Output the [x, y] coordinate of the center of the cell containing the given text.  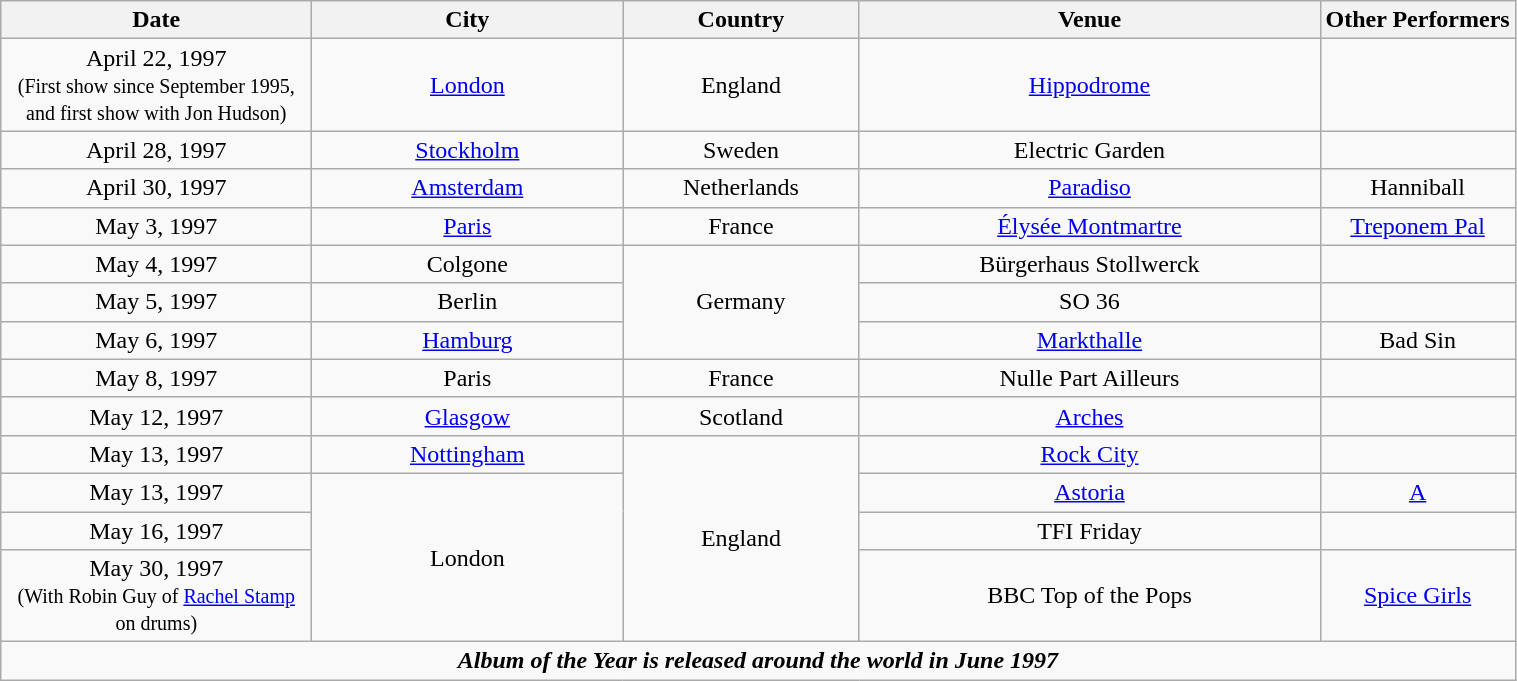
Nottingham [468, 454]
April 30, 1997 [156, 188]
Hippodrome [1090, 85]
Hanniball [1418, 188]
Colgone [468, 264]
May 8, 1997 [156, 378]
May 12, 1997 [156, 416]
Arches [1090, 416]
Treponem Pal [1418, 226]
Astoria [1090, 492]
Spice Girls [1418, 596]
Country [741, 20]
Paradiso [1090, 188]
Hamburg [468, 340]
Date [156, 20]
May 6, 1997 [156, 340]
Stockholm [468, 150]
BBC Top of the Pops [1090, 596]
Bürgerhaus Stollwerck [1090, 264]
May 30, 1997(With Robin Guy of Rachel Stamp on drums) [156, 596]
Germany [741, 302]
Glasgow [468, 416]
A [1418, 492]
TFI Friday [1090, 531]
Nulle Part Ailleurs [1090, 378]
Amsterdam [468, 188]
Netherlands [741, 188]
Rock City [1090, 454]
Élysée Montmartre [1090, 226]
April 22, 1997(First show since September 1995, and first show with Jon Hudson) [156, 85]
Bad Sin [1418, 340]
City [468, 20]
Other Performers [1418, 20]
April 28, 1997 [156, 150]
Album of the Year is released around the world in June 1997 [758, 661]
May 16, 1997 [156, 531]
SO 36 [1090, 302]
May 3, 1997 [156, 226]
Sweden [741, 150]
Scotland [741, 416]
May 5, 1997 [156, 302]
May 4, 1997 [156, 264]
Berlin [468, 302]
Markthalle [1090, 340]
Venue [1090, 20]
Electric Garden [1090, 150]
